Search for the cell housing the specified text and yield its [X, Y] center coordinate. 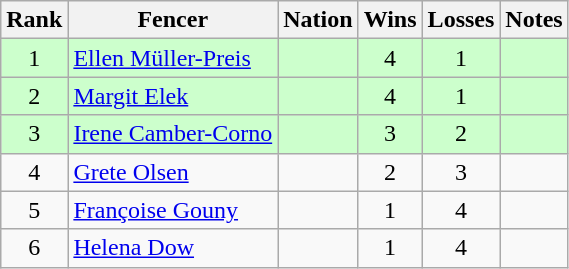
Françoise Gouny [173, 210]
Losses [461, 20]
Margit Elek [173, 96]
Rank [34, 20]
Helena Dow [173, 248]
Irene Camber-Corno [173, 134]
6 [34, 248]
Wins [390, 20]
Notes [534, 20]
Fencer [173, 20]
Ellen Müller-Preis [173, 58]
5 [34, 210]
Grete Olsen [173, 172]
Nation [318, 20]
